Identify which cell holds the provided text, then report its [x, y] central coordinate. 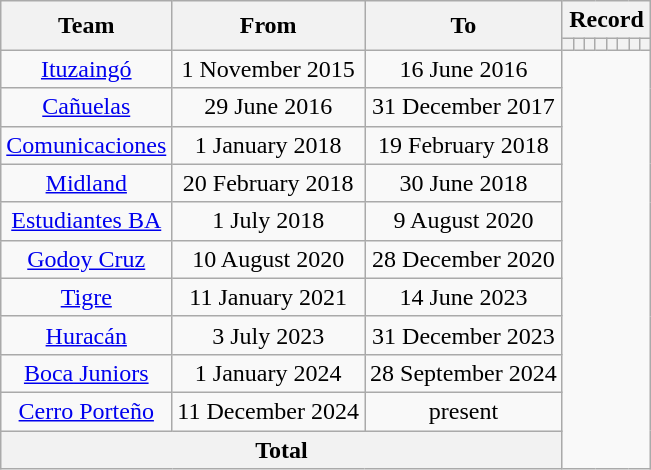
Huracán [86, 335]
Total [282, 449]
To [464, 26]
Estudiantes BA [86, 221]
1 November 2015 [268, 69]
Godoy Cruz [86, 259]
present [464, 411]
11 January 2021 [268, 297]
Comunicaciones [86, 145]
Cañuelas [86, 107]
19 February 2018 [464, 145]
29 June 2016 [268, 107]
11 December 2024 [268, 411]
31 December 2023 [464, 335]
3 July 2023 [268, 335]
20 February 2018 [268, 183]
Cerro Porteño [86, 411]
Midland [86, 183]
Ituzaingó [86, 69]
From [268, 26]
1 January 2018 [268, 145]
30 June 2018 [464, 183]
10 August 2020 [268, 259]
16 June 2016 [464, 69]
1 January 2024 [268, 373]
28 December 2020 [464, 259]
31 December 2017 [464, 107]
9 August 2020 [464, 221]
1 July 2018 [268, 221]
28 September 2024 [464, 373]
Boca Juniors [86, 373]
14 June 2023 [464, 297]
Team [86, 26]
Record [606, 20]
Tigre [86, 297]
